Scan for the cell matching the given text and deliver its (x, y) coordinate at center. 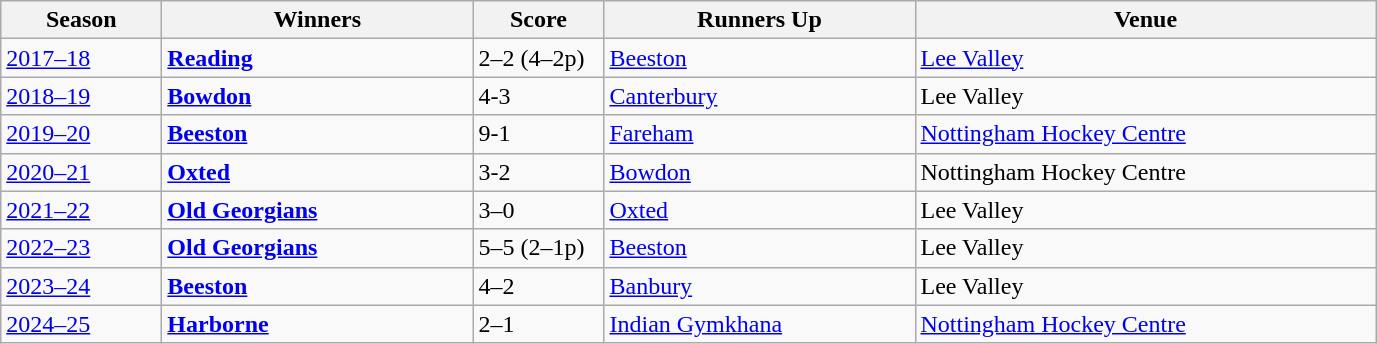
Indian Gymkhana (760, 324)
3-2 (538, 172)
2017–18 (82, 58)
Fareham (760, 134)
Canterbury (760, 96)
2–2 (4–2p) (538, 58)
Winners (318, 20)
2018–19 (82, 96)
2021–22 (82, 210)
Season (82, 20)
2022–23 (82, 248)
Venue (1146, 20)
Harborne (318, 324)
Runners Up (760, 20)
4–2 (538, 286)
Reading (318, 58)
4-3 (538, 96)
Banbury (760, 286)
2023–24 (82, 286)
2019–20 (82, 134)
2–1 (538, 324)
3–0 (538, 210)
9-1 (538, 134)
2020–21 (82, 172)
5–5 (2–1p) (538, 248)
Score (538, 20)
2024–25 (82, 324)
